Scan for the cell matching the given text and deliver its (x, y) coordinate at center. 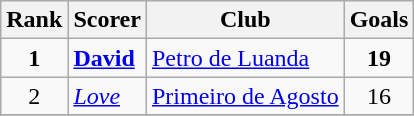
David (108, 58)
Goals (379, 20)
19 (379, 58)
Club (245, 20)
1 (34, 58)
Petro de Luanda (245, 58)
Scorer (108, 20)
2 (34, 96)
Primeiro de Agosto (245, 96)
16 (379, 96)
Rank (34, 20)
Love (108, 96)
